Return the [x, y] coordinate for the center point of the cell that contains the specified text.  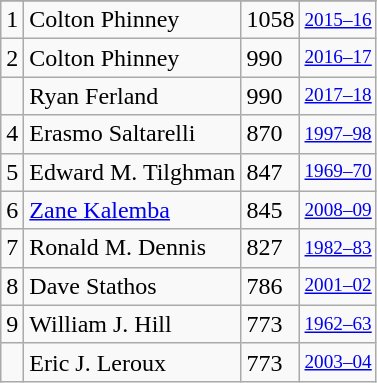
1982–83 [338, 248]
Dave Stathos [132, 286]
1058 [270, 20]
2 [12, 58]
Erasmo Saltarelli [132, 134]
Ryan Ferland [132, 96]
1997–98 [338, 134]
9 [12, 324]
6 [12, 210]
Ronald M. Dennis [132, 248]
827 [270, 248]
5 [12, 172]
2008–09 [338, 210]
845 [270, 210]
1 [12, 20]
870 [270, 134]
William J. Hill [132, 324]
2003–04 [338, 362]
Eric J. Leroux [132, 362]
7 [12, 248]
2015–16 [338, 20]
1962–63 [338, 324]
2016–17 [338, 58]
1969–70 [338, 172]
2017–18 [338, 96]
Edward M. Tilghman [132, 172]
2001–02 [338, 286]
847 [270, 172]
4 [12, 134]
786 [270, 286]
Zane Kalemba [132, 210]
8 [12, 286]
